Provide the (X, Y) coordinate of the cell's center where the given text is located.  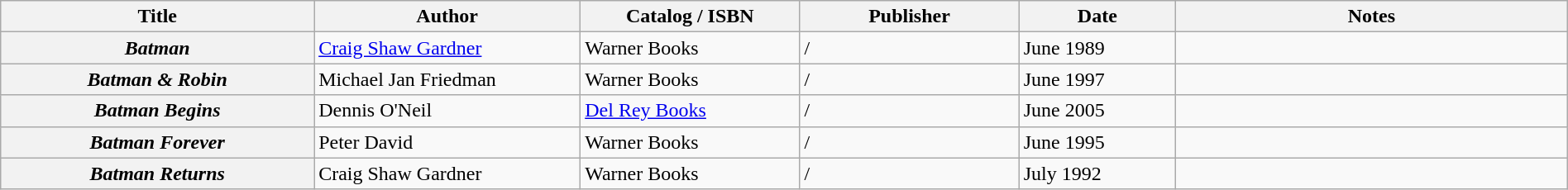
Peter David (447, 142)
Notes (1372, 17)
Batman Forever (157, 142)
Title (157, 17)
Author (447, 17)
Batman Begins (157, 111)
Date (1097, 17)
Batman Returns (157, 173)
June 1997 (1097, 79)
June 1995 (1097, 142)
July 1992 (1097, 173)
June 2005 (1097, 111)
Publisher (910, 17)
Batman & Robin (157, 79)
June 1989 (1097, 48)
Michael Jan Friedman (447, 79)
Dennis O'Neil (447, 111)
Catalog / ISBN (690, 17)
Del Rey Books (690, 111)
Batman (157, 48)
